Return the (X, Y) coordinate for the center point of the cell that contains the specified text.  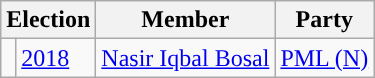
Nasir Iqbal Bosal (186, 58)
2018 (56, 58)
Election (48, 20)
PML (N) (324, 58)
Party (324, 20)
Member (186, 20)
